Output the [X, Y] coordinate of the center of the cell containing the given text.  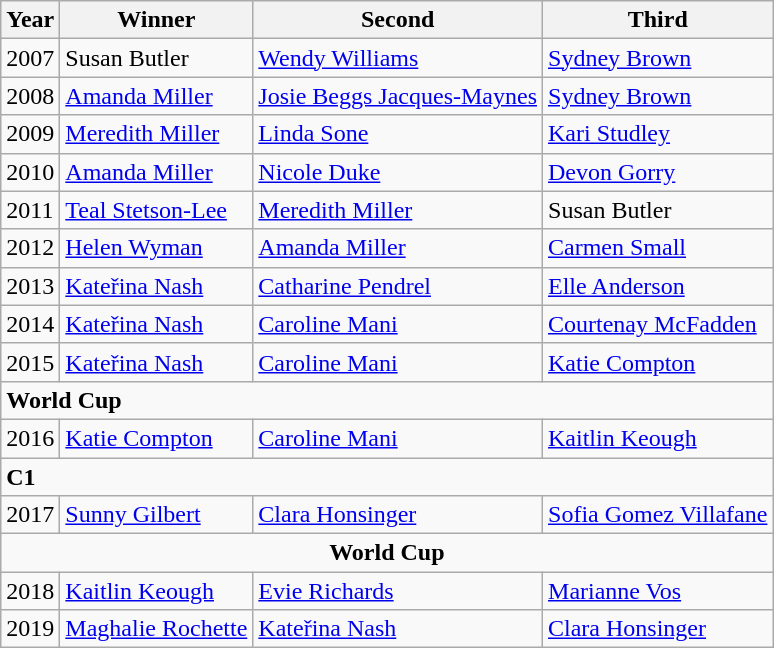
Second [398, 20]
Elle Anderson [658, 286]
Linda Sone [398, 134]
C1 [387, 477]
2009 [30, 134]
2012 [30, 248]
Josie Beggs Jacques-Maynes [398, 96]
Evie Richards [398, 591]
2016 [30, 438]
2014 [30, 324]
Third [658, 20]
Sunny Gilbert [156, 515]
Helen Wyman [156, 248]
Kari Studley [658, 134]
Sofia Gomez Villafane [658, 515]
2017 [30, 515]
2007 [30, 58]
2018 [30, 591]
Nicole Duke [398, 172]
2019 [30, 629]
2010 [30, 172]
2008 [30, 96]
Wendy Williams [398, 58]
Devon Gorry [658, 172]
Maghalie Rochette [156, 629]
Catharine Pendrel [398, 286]
2015 [30, 362]
Marianne Vos [658, 591]
Courtenay McFadden [658, 324]
Winner [156, 20]
2013 [30, 286]
Teal Stetson-Lee [156, 210]
2011 [30, 210]
Year [30, 20]
Carmen Small [658, 248]
